Identify which cell holds the provided text, then report its [x, y] central coordinate. 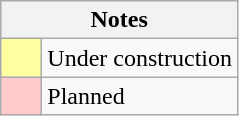
Notes [120, 20]
Under construction [140, 58]
Planned [140, 96]
